Output the (x, y) coordinate of the center of the cell containing the given text.  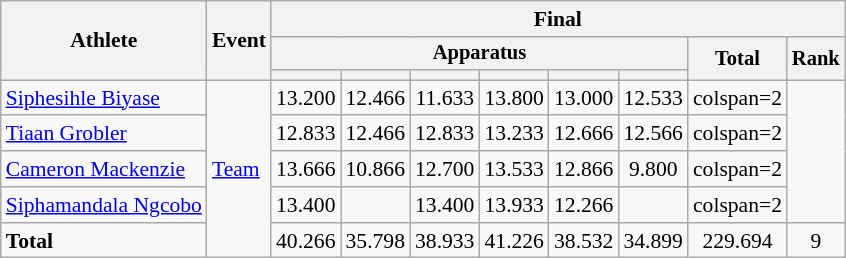
13.666 (306, 169)
Team (239, 169)
13.200 (306, 98)
Rank (816, 58)
13.233 (514, 134)
Event (239, 40)
12.566 (652, 134)
13.800 (514, 98)
13.933 (514, 205)
12.533 (652, 98)
13.533 (514, 169)
Total (738, 58)
12.266 (584, 205)
10.866 (374, 169)
Cameron Mackenzie (104, 169)
9.800 (652, 169)
Siphamandala Ngcobo (104, 205)
12.866 (584, 169)
Final (558, 19)
11.633 (444, 98)
Tiaan Grobler (104, 134)
12.700 (444, 169)
13.000 (584, 98)
12.666 (584, 134)
Apparatus (480, 54)
Siphesihle Biyase (104, 98)
Athlete (104, 40)
